Pinpoint the cell where the given text exists, returning its (X, Y) midpoint coordinate. 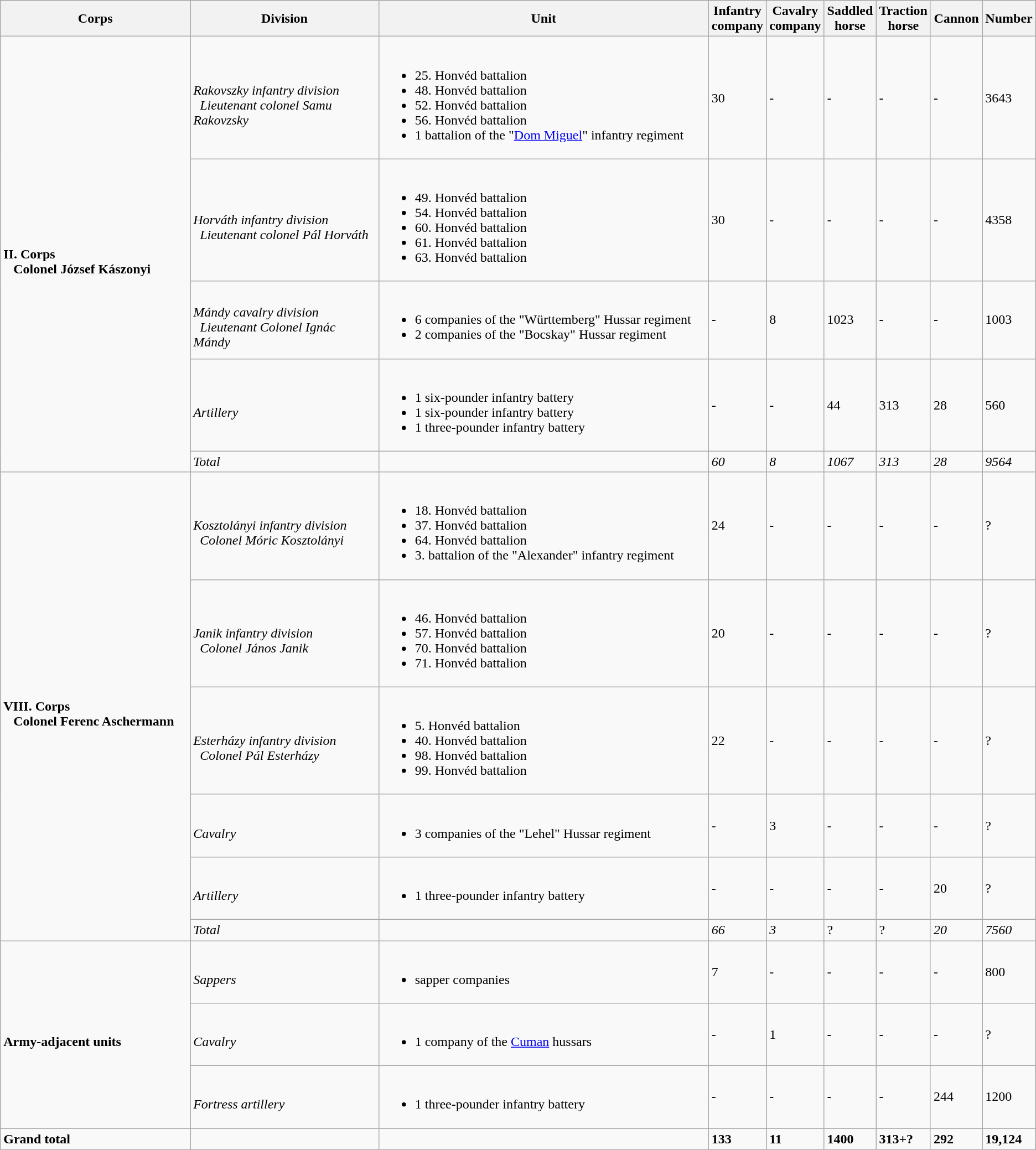
244 (956, 1097)
Cannon (956, 19)
Unit (543, 19)
Corps (95, 19)
Mándy cavalry division Lieutenant Colonel Ignác Mándy (284, 320)
Esterházy infantry division Colonel Pál Esterházy (284, 740)
313+? (903, 1139)
6 companies of the "Württemberg" Hussar regiment2 companies of the "Bocskay" Hussar regiment (543, 320)
Saddled horse (850, 19)
46. Honvéd battalion57. Honvéd battalion70. Honvéd battalion71. Honvéd battalion (543, 633)
Rakovszky infantry division Lieutenant colonel Samu Rakovzsky (284, 97)
Number (1009, 19)
44 (850, 405)
5. Honvéd battalion40. Honvéd battalion98. Honvéd battalion99. Honvéd battalion (543, 740)
18. Honvéd battalion37. Honvéd battalion64. Honvéd battalion3. battalion of the "Alexander" infantry regiment (543, 526)
1400 (850, 1139)
49. Honvéd battalion54. Honvéd battalion60. Honvéd battalion61. Honvéd battalion63. Honvéd battalion (543, 220)
7560 (1009, 930)
800 (1009, 972)
25. Honvéd battalion48. Honvéd battalion52. Honvéd battalion56. Honvéd battalion1 battalion of the "Dom Miguel" infantry regiment (543, 97)
II. Corps Colonel József Kászonyi (95, 255)
Traction horse (903, 19)
1200 (1009, 1097)
1 (795, 1035)
24 (737, 526)
4358 (1009, 220)
560 (1009, 405)
Grand total (95, 1139)
9564 (1009, 462)
66 (737, 930)
1003 (1009, 320)
Horváth infantry division Lieutenant colonel Pál Horváth (284, 220)
3 companies of the "Lehel" Hussar regiment (543, 826)
60 (737, 462)
Sappers (284, 972)
1 company of the Cuman hussars (543, 1035)
Infantry company (737, 19)
Kosztolányi infantry division Colonel Móric Kosztolányi (284, 526)
VIII. Corps Colonel Ferenc Aschermann (95, 706)
133 (737, 1139)
1 six-pounder infantry battery1 six-pounder infantry battery1 three-pounder infantry battery (543, 405)
Division (284, 19)
Cavalry company (795, 19)
3643 (1009, 97)
19,124 (1009, 1139)
Fortress artillery (284, 1097)
1067 (850, 462)
1023 (850, 320)
Army-adjacent units (95, 1035)
292 (956, 1139)
7 (737, 972)
22 (737, 740)
sapper companies (543, 972)
Janik infantry division Colonel János Janik (284, 633)
11 (795, 1139)
